Scan for the cell matching the given text and deliver its [x, y] coordinate at center. 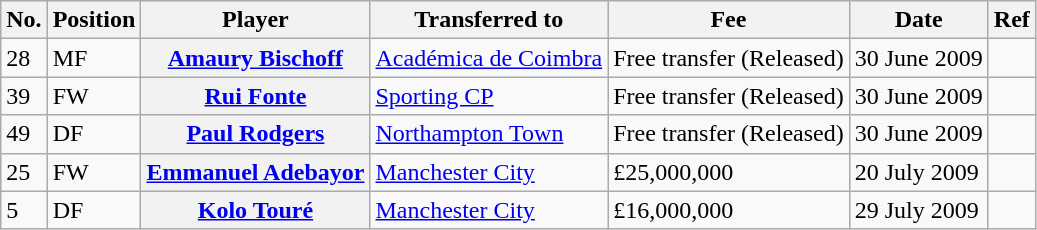
Northampton Town [489, 134]
Amaury Bischoff [256, 58]
Transferred to [489, 20]
MF [94, 58]
39 [24, 96]
Paul Rodgers [256, 134]
49 [24, 134]
£16,000,000 [729, 210]
Académica de Coimbra [489, 58]
Fee [729, 20]
Player [256, 20]
Position [94, 20]
25 [24, 172]
£25,000,000 [729, 172]
Date [918, 20]
5 [24, 210]
Ref [1012, 20]
Emmanuel Adebayor [256, 172]
Sporting CP [489, 96]
Kolo Touré [256, 210]
20 July 2009 [918, 172]
29 July 2009 [918, 210]
Rui Fonte [256, 96]
No. [24, 20]
28 [24, 58]
